Return (X, Y) of the center of cell containing provided text 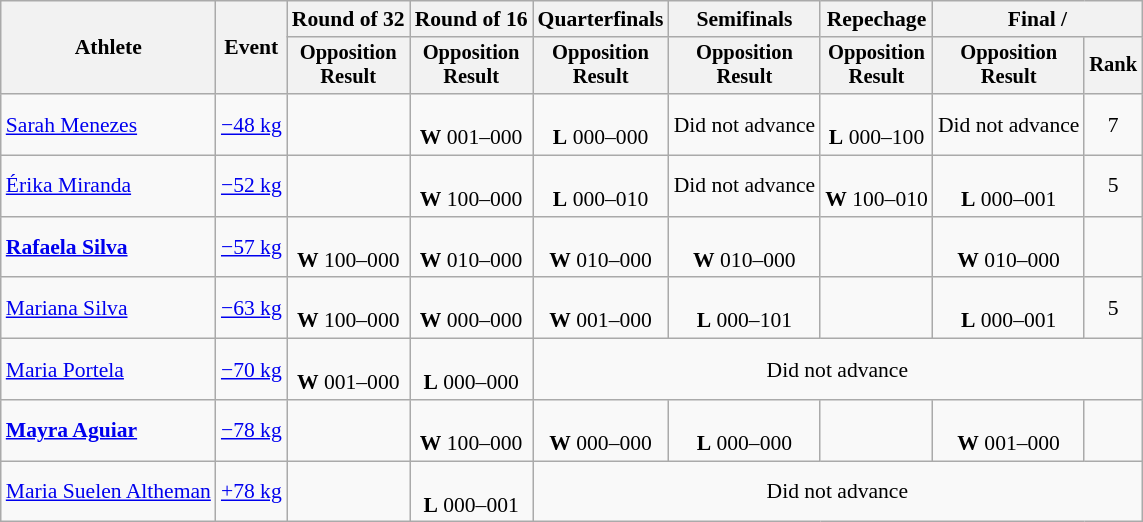
Maria Portela (108, 370)
−57 kg (252, 248)
Repechage (876, 19)
Semifinals (745, 19)
−63 kg (252, 308)
−52 kg (252, 186)
Rafaela Silva (108, 248)
Mayra Aguiar (108, 430)
Round of 32 (348, 19)
−78 kg (252, 430)
Final / (1038, 19)
−70 kg (252, 370)
Mariana Silva (108, 308)
7 (1113, 124)
Sarah Menezes (108, 124)
L 000–010 (601, 186)
−48 kg (252, 124)
L 000–101 (745, 308)
L 000–100 (876, 124)
Athlete (108, 48)
Event (252, 48)
Rank (1113, 66)
+78 kg (252, 492)
Quarterfinals (601, 19)
Maria Suelen Altheman (108, 492)
W 100–010 (876, 186)
Érika Miranda (108, 186)
Round of 16 (472, 19)
